Scan for the cell matching the given text and deliver its (x, y) coordinate at center. 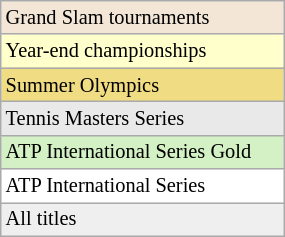
Grand Slam tournaments (142, 17)
ATP International Series Gold (142, 152)
Summer Olympics (142, 85)
All titles (142, 219)
ATP International Series (142, 186)
Tennis Masters Series (142, 118)
Year-end championships (142, 51)
